Extract the (X, Y) coordinate from the center of the cell holding the provided text.  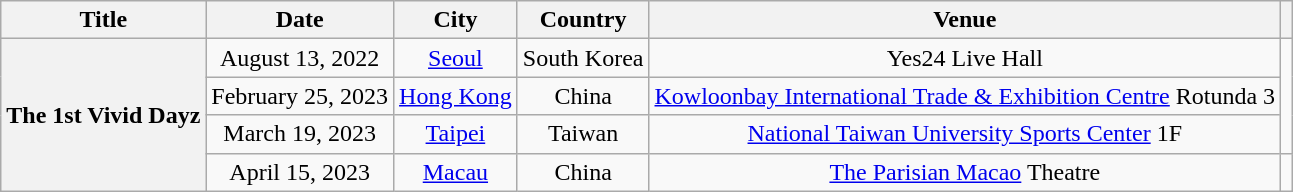
Kowloonbay International Trade & Exhibition Centre Rotunda 3 (965, 96)
Venue (965, 20)
The Parisian Macao Theatre (965, 172)
Taipei (456, 134)
Country (583, 20)
August 13, 2022 (300, 58)
Hong Kong (456, 96)
The 1st Vivid Dayz (104, 115)
National Taiwan University Sports Center 1F (965, 134)
February 25, 2023 (300, 96)
Date (300, 20)
City (456, 20)
Seoul (456, 58)
Taiwan (583, 134)
Macau (456, 172)
Yes24 Live Hall (965, 58)
March 19, 2023 (300, 134)
Title (104, 20)
South Korea (583, 58)
April 15, 2023 (300, 172)
